Provide the (X, Y) coordinate of the cell's center where the given text is located.  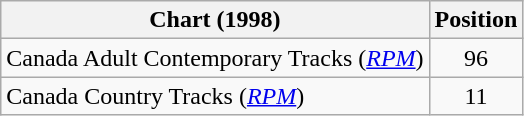
Canada Country Tracks (RPM) (215, 96)
96 (476, 58)
Canada Adult Contemporary Tracks (RPM) (215, 58)
Chart (1998) (215, 20)
11 (476, 96)
Position (476, 20)
